Scan for the cell matching the given text and deliver its [X, Y] coordinate at center. 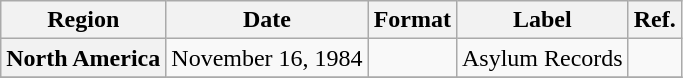
North America [84, 58]
Format [412, 20]
Date [267, 20]
Ref. [654, 20]
Region [84, 20]
November 16, 1984 [267, 58]
Asylum Records [542, 58]
Label [542, 20]
